Search for the cell housing the specified text and yield its [X, Y] center coordinate. 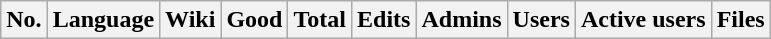
Users [541, 20]
Wiki [190, 20]
Files [740, 20]
Active users [643, 20]
Admins [462, 20]
No. [24, 20]
Edits [384, 20]
Good [254, 20]
Language [103, 20]
Total [320, 20]
